Locate the cell with the specified text and output its [x, y] center coordinate. 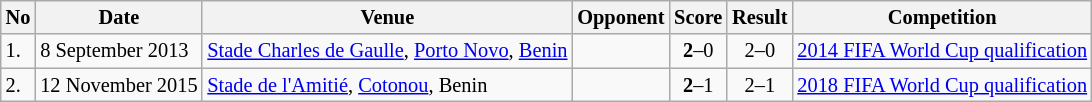
No [18, 17]
8 September 2013 [118, 51]
1. [18, 51]
Competition [942, 17]
2. [18, 85]
Stade de l'Amitié, Cotonou, Benin [387, 85]
Venue [387, 17]
Date [118, 17]
12 November 2015 [118, 85]
2014 FIFA World Cup qualification [942, 51]
Opponent [620, 17]
Score [698, 17]
Stade Charles de Gaulle, Porto Novo, Benin [387, 51]
Result [760, 17]
2018 FIFA World Cup qualification [942, 85]
